Pinpoint the cell where the given text exists, returning its [X, Y] midpoint coordinate. 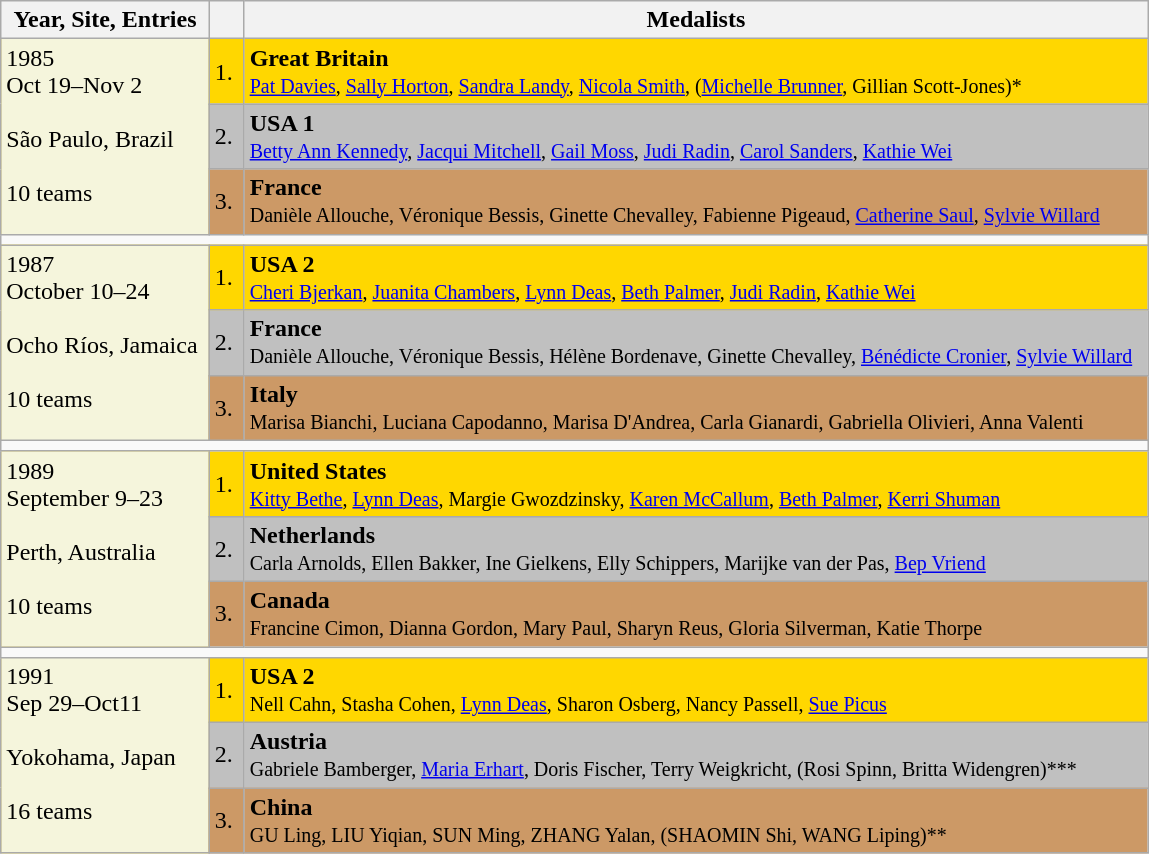
1991Sep 29–Oct11 Yokohama, Japan 16 teams [105, 756]
Italy Marisa Bianchi, Luciana Capodanno, Marisa D'Andrea, Carla Gianardi, Gabriella Olivieri, Anna Valenti [696, 408]
Great BritainPat Davies, Sally Horton, Sandra Landy, Nicola Smith, (Michelle Brunner, Gillian Scott-Jones)* [696, 72]
Medalists [696, 20]
Year, Site, Entries [105, 20]
Canada Francine Cimon, Dianna Gordon, Mary Paul, Sharyn Reus, Gloria Silverman, Katie Thorpe [696, 614]
France Danièle Allouche, Véronique Bessis, Hélène Bordenave, Ginette Chevalley, Bénédicte Cronier, Sylvie Willard [696, 342]
USA 2 Cheri Bjerkan, Juanita Chambers, Lynn Deas, Beth Palmer, Judi Radin, Kathie Wei [696, 278]
Netherlands Carla Arnolds, Ellen Bakker, Ine Gielkens, Elly Schippers, Marijke van der Pas, Bep Vriend [696, 548]
FranceDanièle Allouche, Véronique Bessis, Ginette Chevalley, Fabienne Pigeaud, Catherine Saul, Sylvie Willard [696, 202]
Austria Gabriele Bamberger, Maria Erhart, Doris Fischer, Terry Weigkricht, (Rosi Spinn, Britta Widengren)*** [696, 756]
USA 2 Nell Cahn, Stasha Cohen, Lynn Deas, Sharon Osberg, Nancy Passell, Sue Picus [696, 690]
1989September 9–23 Perth, Australia 10 teams [105, 548]
United States Kitty Bethe, Lynn Deas, Margie Gwozdzinsky, Karen McCallum, Beth Palmer, Kerri Shuman [696, 484]
1985Oct 19–Nov 2 São Paulo, Brazil 10 teams [105, 136]
China GU Ling, LIU Yiqian, SUN Ming, ZHANG Yalan, (SHAOMIN Shi, WANG Liping)** [696, 820]
1987October 10–24 Ocho Ríos, Jamaica 10 teams [105, 342]
USA 1 Betty Ann Kennedy, Jacqui Mitchell, Gail Moss, Judi Radin, Carol Sanders, Kathie Wei [696, 136]
